Detect which cell encompasses the target text, then output its [x, y] center coordinate. 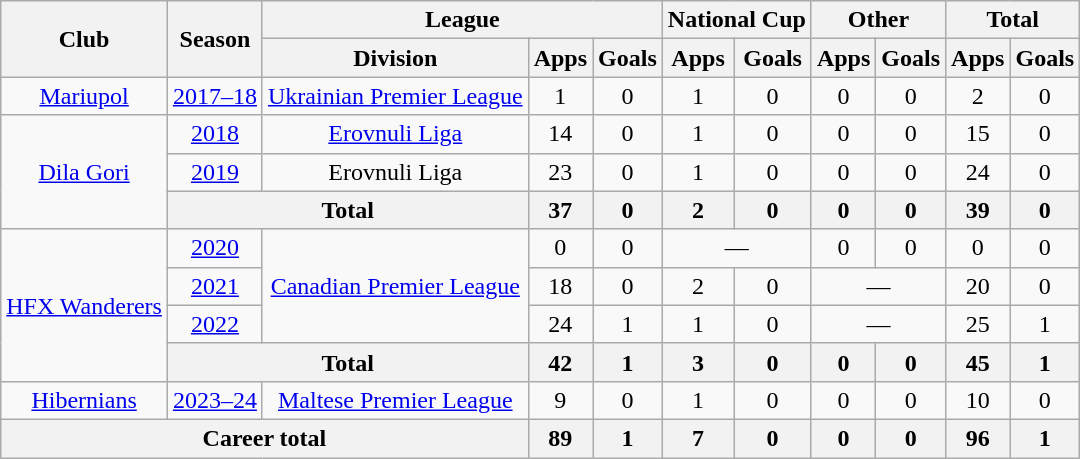
Season [214, 39]
96 [978, 438]
9 [560, 400]
23 [560, 172]
Other [878, 20]
25 [978, 324]
2017–18 [214, 96]
42 [560, 362]
Mariupol [84, 96]
37 [560, 210]
National Cup [736, 20]
39 [978, 210]
League [462, 20]
Hibernians [84, 400]
Career total [264, 438]
2023–24 [214, 400]
14 [560, 134]
2022 [214, 324]
2019 [214, 172]
20 [978, 286]
Ukrainian Premier League [395, 96]
7 [698, 438]
Maltese Premier League [395, 400]
3 [698, 362]
18 [560, 286]
15 [978, 134]
89 [560, 438]
10 [978, 400]
2020 [214, 248]
2021 [214, 286]
Dila Gori [84, 172]
2018 [214, 134]
Canadian Premier League [395, 286]
45 [978, 362]
Division [395, 58]
HFX Wanderers [84, 305]
Club [84, 39]
